Provide the (X, Y) coordinate of the cell's center where the given text is located.  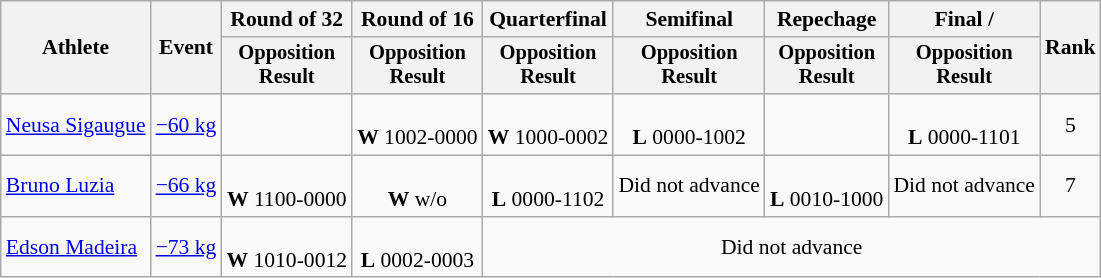
Semifinal (689, 19)
Round of 32 (286, 19)
W 1000-0002 (548, 124)
L 0000-1101 (964, 124)
L 0000-1002 (689, 124)
Bruno Luzia (76, 186)
−60 kg (186, 124)
Final / (964, 19)
W w/o (418, 186)
5 (1070, 124)
L 0002-0003 (418, 248)
W 1010-0012 (286, 248)
Repechage (826, 19)
W 1002-0000 (418, 124)
Athlete (76, 48)
Edson Madeira (76, 248)
L 0010-1000 (826, 186)
Neusa Sigaugue (76, 124)
Round of 16 (418, 19)
W 1100-0000 (286, 186)
Event (186, 48)
−73 kg (186, 248)
−66 kg (186, 186)
7 (1070, 186)
L 0000-1102 (548, 186)
Quarterfinal (548, 19)
Rank (1070, 48)
